Detect which cell encompasses the target text, then output its [X, Y] center coordinate. 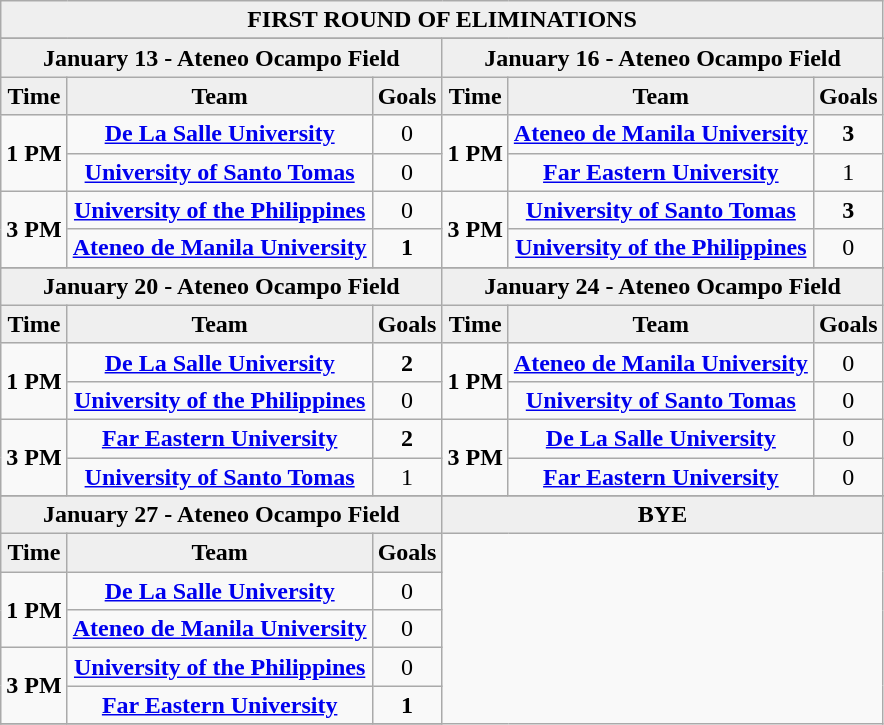
FIRST ROUND OF ELIMINATIONS [442, 20]
January 16 - Ateneo Ocampo Field [662, 58]
BYE [662, 515]
January 20 - Ateneo Ocampo Field [222, 286]
January 24 - Ateneo Ocampo Field [662, 286]
January 13 - Ateneo Ocampo Field [222, 58]
January 27 - Ateneo Ocampo Field [222, 515]
